Search for the cell housing the specified text and yield its [X, Y] center coordinate. 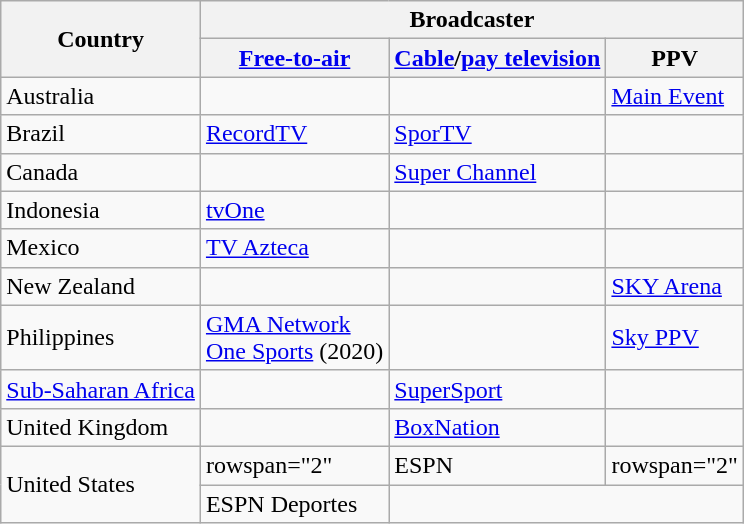
ESPN Deportes [294, 503]
SKY Arena [675, 286]
Sky PPV [675, 338]
Main Event [675, 96]
SuperSport [498, 389]
Brazil [101, 134]
Free-to-air [294, 58]
United States [101, 484]
New Zealand [101, 286]
Mexico [101, 248]
Cable/pay television [498, 58]
Philippines [101, 338]
Australia [101, 96]
Sub-Saharan Africa [101, 389]
RecordTV [294, 134]
Super Channel [498, 172]
BoxNation [498, 427]
Canada [101, 172]
United Kingdom [101, 427]
PPV [675, 58]
ESPN [498, 465]
Indonesia [101, 210]
Broadcaster [472, 20]
TV Azteca [294, 248]
tvOne [294, 210]
GMA NetworkOne Sports (2020) [294, 338]
SporTV [498, 134]
Country [101, 39]
